Return the [X, Y] coordinate for the center point of the cell that contains the specified text.  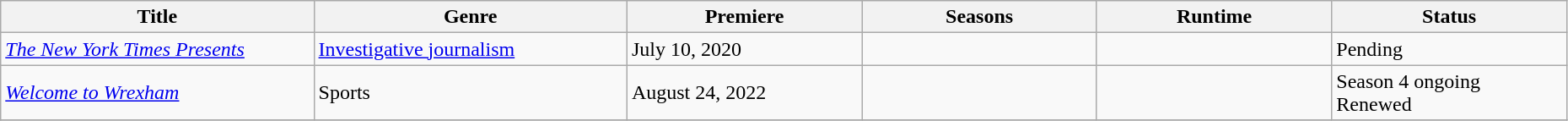
Title [157, 17]
Season 4 ongoingRenewed [1449, 93]
Seasons [979, 17]
Genre [471, 17]
Sports [471, 93]
August 24, 2022 [744, 93]
Runtime [1214, 17]
Pending [1449, 49]
Premiere [744, 17]
The New York Times Presents [157, 49]
Status [1449, 17]
Investigative journalism [471, 49]
Welcome to Wrexham [157, 93]
July 10, 2020 [744, 49]
